Detect which cell encompasses the target text, then output its [x, y] center coordinate. 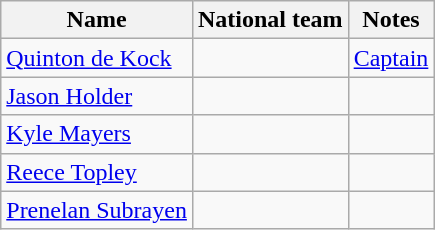
Captain [391, 58]
Notes [391, 20]
Reece Topley [97, 172]
Name [97, 20]
Kyle Mayers [97, 134]
National team [270, 20]
Jason Holder [97, 96]
Prenelan Subrayen [97, 210]
Quinton de Kock [97, 58]
